Extract the (x, y) coordinate from the center of the cell holding the provided text.  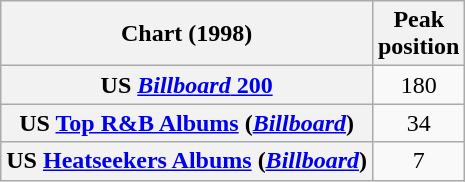
US Top R&B Albums (Billboard) (187, 123)
US Heatseekers Albums (Billboard) (187, 161)
Chart (1998) (187, 34)
Peakposition (418, 34)
US Billboard 200 (187, 85)
7 (418, 161)
180 (418, 85)
34 (418, 123)
